Extract the (x, y) coordinate from the center of the cell holding the provided text.  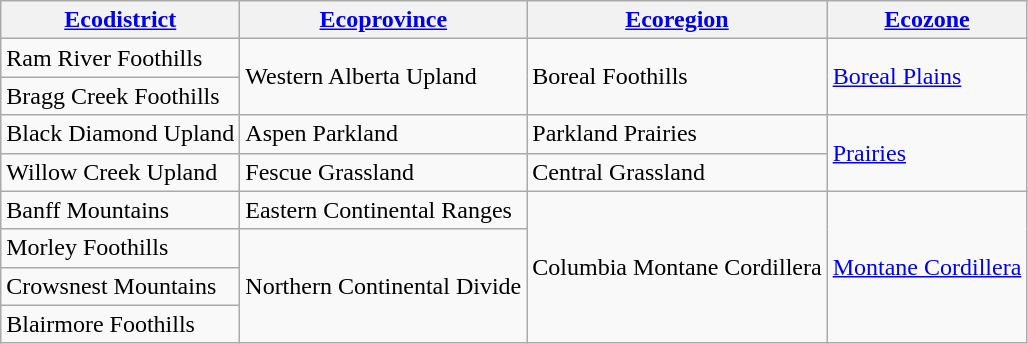
Aspen Parkland (384, 134)
Eastern Continental Ranges (384, 210)
Boreal Plains (927, 77)
Boreal Foothills (677, 77)
Crowsnest Mountains (120, 286)
Blairmore Foothills (120, 324)
Willow Creek Upland (120, 172)
Parkland Prairies (677, 134)
Montane Cordillera (927, 267)
Northern Continental Divide (384, 286)
Ecoprovince (384, 20)
Fescue Grassland (384, 172)
Prairies (927, 153)
Ecoregion (677, 20)
Bragg Creek Foothills (120, 96)
Morley Foothills (120, 248)
Western Alberta Upland (384, 77)
Ecozone (927, 20)
Ecodistrict (120, 20)
Banff Mountains (120, 210)
Central Grassland (677, 172)
Columbia Montane Cordillera (677, 267)
Ram River Foothills (120, 58)
Black Diamond Upland (120, 134)
